Identify which cell holds the provided text, then report its [X, Y] central coordinate. 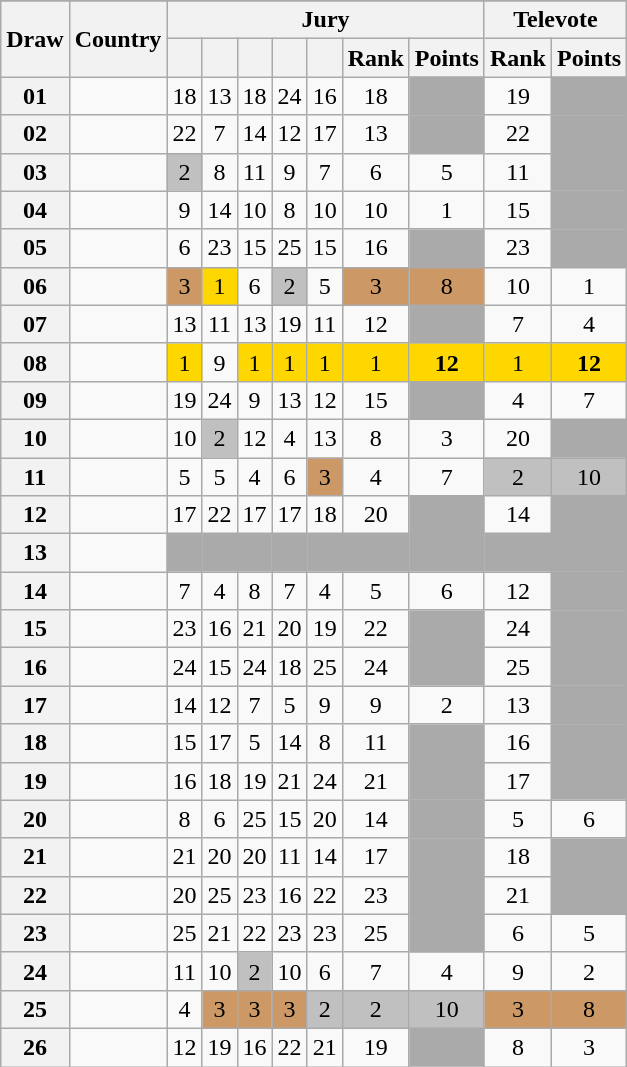
06 [35, 286]
01 [35, 96]
Jury [326, 20]
03 [35, 172]
02 [35, 134]
26 [35, 1047]
Draw [35, 39]
Country [118, 39]
04 [35, 210]
09 [35, 400]
08 [35, 362]
05 [35, 248]
07 [35, 324]
Televote [555, 20]
